From the cell containing the given text, extract its center point as (x, y) coordinate. 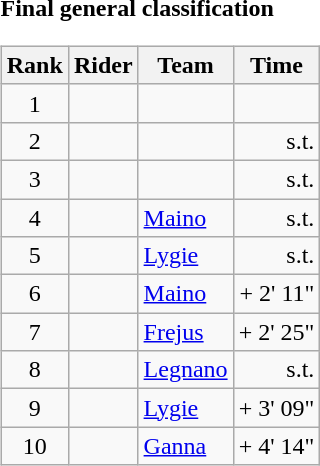
Ganna (186, 446)
Team (186, 65)
6 (34, 294)
Frejus (186, 332)
Rider (103, 65)
Time (276, 65)
4 (34, 217)
9 (34, 408)
+ 4' 14" (276, 446)
+ 2' 25" (276, 332)
1 (34, 103)
10 (34, 446)
+ 2' 11" (276, 294)
8 (34, 370)
2 (34, 141)
5 (34, 256)
Rank (34, 65)
Legnano (186, 370)
7 (34, 332)
+ 3' 09" (276, 408)
3 (34, 179)
